Return [x, y] of the center of cell containing provided text 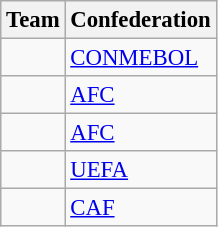
CAF [140, 208]
Confederation [140, 20]
UEFA [140, 170]
Team [33, 20]
CONMEBOL [140, 58]
